Return the [x, y] coordinate for the center point of the cell that contains the specified text.  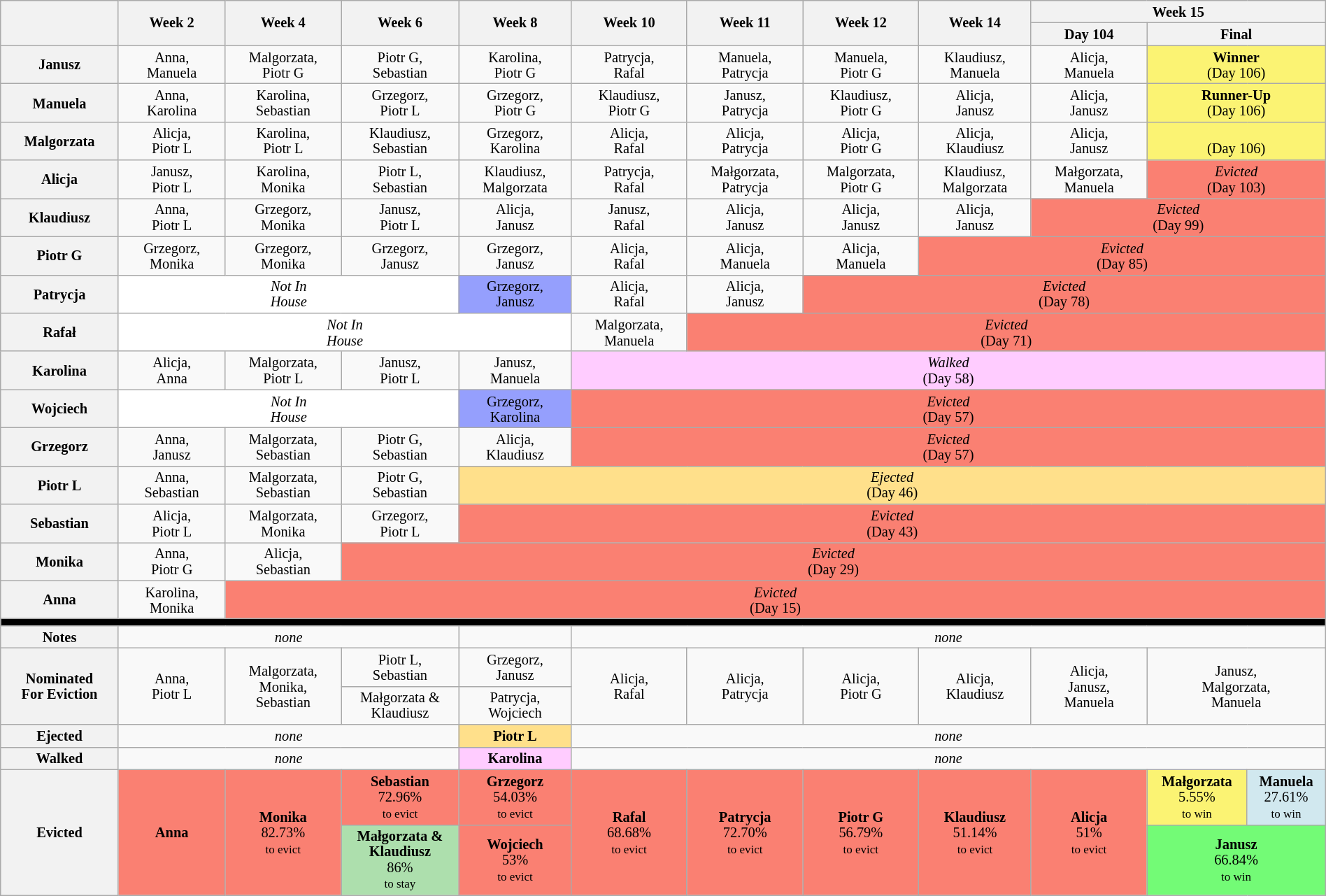
Evicted [59, 832]
Małgorzata & Klaudiusz86%to stay [400, 860]
Małgorzata5.55%to win [1197, 797]
Day 104 [1089, 34]
Alicja,Anna [172, 371]
Week 15 [1178, 11]
Piotr G [59, 256]
Malgorzata,Monika,Sebastian [283, 685]
Evicted(Day 15) [775, 600]
Janusz,Patrycja [745, 102]
Janusz,Malgorzata,Manuela [1236, 685]
Notes [59, 637]
Malgorzata [59, 141]
Sebastian72.96%to evict [400, 797]
Evicted(Day 78) [1064, 294]
Rafal68.68%to evict [629, 832]
Małgorzata,Patrycja [745, 179]
Patrycja72.70%to evict [745, 832]
Alicja51%to evict [1089, 832]
Patrycja,Wojciech [515, 705]
Malgorzata,Piotr L [283, 371]
Małgorzata,Manuela [1089, 179]
Janusz,Rafal [629, 217]
Sebastian [59, 523]
Week 2 [172, 22]
Klaudiusz [59, 217]
Wojciech53%to evict [515, 860]
Winner(Day 106) [1236, 64]
Monika [59, 561]
Week 6 [400, 22]
Klaudiusz,Sebastian [400, 141]
Runner-Up(Day 106) [1236, 102]
Evicted(Day 99) [1178, 217]
Final [1236, 34]
Week 4 [283, 22]
Ejected(Day 46) [892, 485]
Walked(Day 58) [948, 371]
Malgorzata,Monika [283, 523]
Karolina,Piotr L [283, 141]
Alicja,Janusz,Manuela [1089, 685]
Evicted(Day 85) [1122, 256]
Ejected [59, 736]
Janusz [59, 64]
Anna,Janusz [172, 446]
Anna,Sebastian [172, 485]
Grzegorz,Piotr G [515, 102]
Grzegorz [59, 446]
Grzegorz54.03%to evict [515, 797]
Janusz,Manuela [515, 371]
Manuela,Piotr G [861, 64]
Klaudiusz,Manuela [975, 64]
Evicted(Day 103) [1236, 179]
Week 12 [861, 22]
Wojciech [59, 408]
Alicja [59, 179]
Manuela [59, 102]
Rafał [59, 332]
Week 11 [745, 22]
Manuela,Patrycja [745, 64]
Patrycja [59, 294]
Week 8 [515, 22]
Anna,Karolina [172, 102]
NominatedFor Eviction [59, 685]
Karolina,Piotr G [515, 64]
Malgorzata,Manuela [629, 332]
Evicted(Day 29) [834, 561]
Anna,Manuela [172, 64]
Evicted(Day 71) [1006, 332]
Monika82.73%to evict [283, 832]
Walked [59, 758]
Małgorzata & Klaudiusz [400, 705]
Week 14 [975, 22]
Karolina,Sebastian [283, 102]
Piotr G56.79%to evict [861, 832]
Manuela27.61%to win [1286, 797]
Week 10 [629, 22]
Janusz66.84%to win [1236, 860]
Anna,Piotr G [172, 561]
Alicja,Sebastian [283, 561]
Evicted(Day 43) [892, 523]
(Day 106) [1236, 141]
Klaudiusz51.14%to evict [975, 832]
